Detect which cell encompasses the target text, then output its [X, Y] center coordinate. 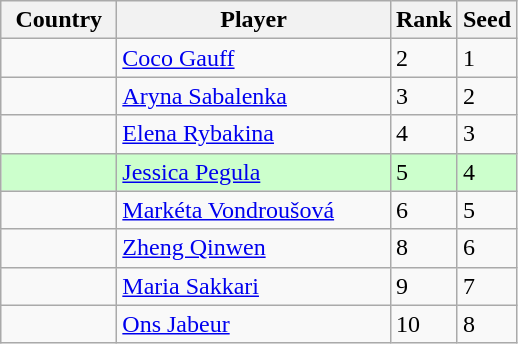
Zheng Qinwen [254, 248]
Seed [486, 20]
Player [254, 20]
Maria Sakkari [254, 286]
Rank [424, 20]
Country [59, 20]
7 [486, 286]
Markéta Vondroušová [254, 210]
Ons Jabeur [254, 324]
9 [424, 286]
Jessica Pegula [254, 172]
10 [424, 324]
Coco Gauff [254, 58]
1 [486, 58]
Aryna Sabalenka [254, 96]
Elena Rybakina [254, 134]
